Provide the (x, y) coordinate of the cell's center where the given text is located.  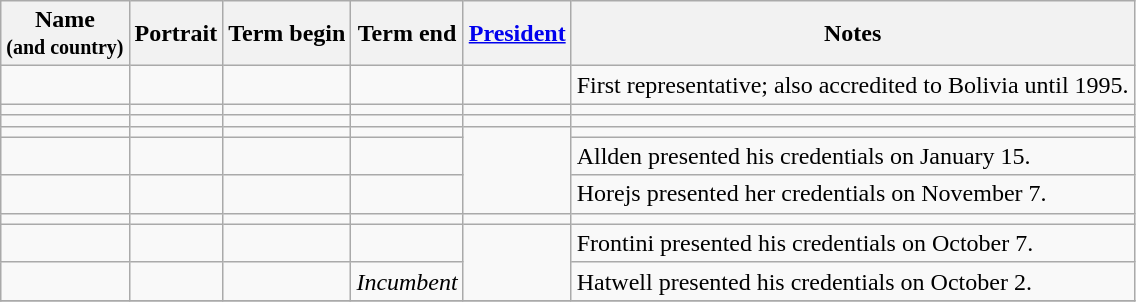
Hatwell presented his credentials on October 2. (852, 281)
Allden presented his credentials on January 15. (852, 156)
Incumbent (407, 281)
Notes (852, 34)
Term end (407, 34)
Horejs presented her credentials on November 7. (852, 194)
President (517, 34)
Term begin (287, 34)
Portrait (176, 34)
Frontini presented his credentials on October 7. (852, 243)
First representative; also accredited to Bolivia until 1995. (852, 85)
Name(and country) (65, 34)
